For the text-containing cell, return its midpoint in (x, y) coordinate format. 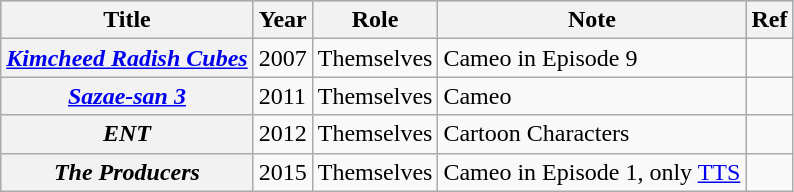
Role (375, 20)
2011 (282, 96)
Title (127, 20)
Sazae-san 3 (127, 96)
2015 (282, 172)
Year (282, 20)
Cameo in Episode 1, only TTS (592, 172)
Note (592, 20)
2012 (282, 134)
Ref (770, 20)
The Producers (127, 172)
Cameo in Episode 9 (592, 58)
ENT (127, 134)
Cameo (592, 96)
Kimcheed Radish Cubes (127, 58)
2007 (282, 58)
Cartoon Characters (592, 134)
